From the cell containing the given text, extract its center point as (X, Y) coordinate. 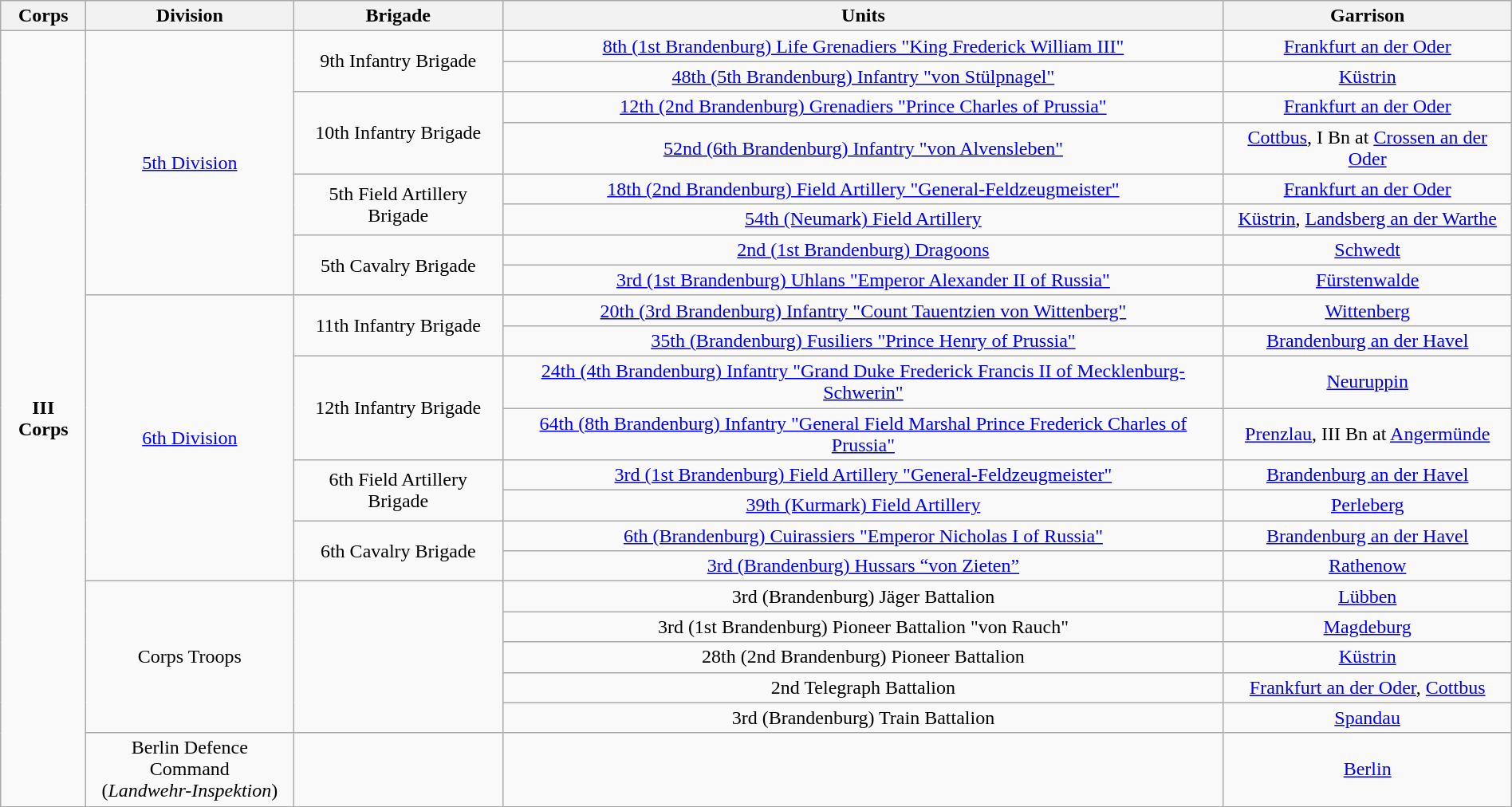
Fürstenwalde (1367, 280)
39th (Kurmark) Field Artillery (864, 506)
3rd (Brandenburg) Jäger Battalion (864, 596)
Rathenow (1367, 566)
2nd Telegraph Battalion (864, 687)
3rd (1st Brandenburg) Field Artillery "General-Feldzeugmeister" (864, 475)
Magdeburg (1367, 627)
6th (Brandenburg) Cuirassiers "Emperor Nicholas I of Russia" (864, 536)
3rd (1st Brandenburg) Pioneer Battalion "von Rauch" (864, 627)
3rd (1st Brandenburg) Uhlans "Emperor Alexander II of Russia" (864, 280)
54th (Neumark) Field Artillery (864, 219)
2nd (1st Brandenburg) Dragoons (864, 250)
Neuruppin (1367, 381)
Berlin Defence Command(Landwehr-Inspektion) (190, 770)
35th (Brandenburg) Fusiliers "Prince Henry of Prussia" (864, 341)
5th Field Artillery Brigade (399, 204)
Corps (43, 16)
Cottbus, I Bn at Crossen an der Oder (1367, 148)
8th (1st Brandenburg) Life Grenadiers "King Frederick William III" (864, 46)
52nd (6th Brandenburg) Infantry "von Alvensleben" (864, 148)
Schwedt (1367, 250)
5th Division (190, 163)
5th Cavalry Brigade (399, 265)
64th (8th Brandenburg) Infantry "General Field Marshal Prince Frederick Charles of Prussia" (864, 434)
18th (2nd Brandenburg) Field Artillery "General-Feldzeugmeister" (864, 189)
12th (2nd Brandenburg) Grenadiers "Prince Charles of Prussia" (864, 107)
3rd (Brandenburg) Train Battalion (864, 718)
10th Infantry Brigade (399, 132)
11th Infantry Brigade (399, 325)
12th Infantry Brigade (399, 407)
Berlin (1367, 770)
Perleberg (1367, 506)
Lübben (1367, 596)
Garrison (1367, 16)
Brigade (399, 16)
Frankfurt an der Oder, Cottbus (1367, 687)
6th Cavalry Brigade (399, 551)
6th Field Artillery Brigade (399, 490)
24th (4th Brandenburg) Infantry "Grand Duke Frederick Francis II of Mecklenburg-Schwerin" (864, 381)
20th (3rd Brandenburg) Infantry "Count Tauentzien von Wittenberg" (864, 310)
Division (190, 16)
Küstrin, Landsberg an der Warthe (1367, 219)
Units (864, 16)
Prenzlau, III Bn at Angermünde (1367, 434)
III Corps (43, 419)
28th (2nd Brandenburg) Pioneer Battalion (864, 657)
48th (5th Brandenburg) Infantry "von Stülpnagel" (864, 77)
Spandau (1367, 718)
9th Infantry Brigade (399, 61)
Wittenberg (1367, 310)
3rd (Brandenburg) Hussars “von Zieten” (864, 566)
6th Division (190, 438)
Corps Troops (190, 657)
